Find where the given text appears and provide that cell's center as (X, Y) coordinate. 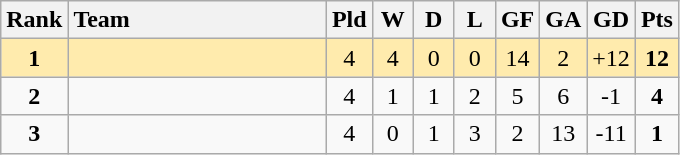
14 (517, 58)
-11 (612, 134)
Pts (656, 20)
GD (612, 20)
L (474, 20)
GF (517, 20)
13 (564, 134)
+12 (612, 58)
Rank (34, 20)
D (434, 20)
GA (564, 20)
Pld (349, 20)
5 (517, 96)
12 (656, 58)
6 (564, 96)
-1 (612, 96)
W (392, 20)
Team (198, 20)
